Return the (X, Y) coordinate for the center point of the cell that contains the specified text.  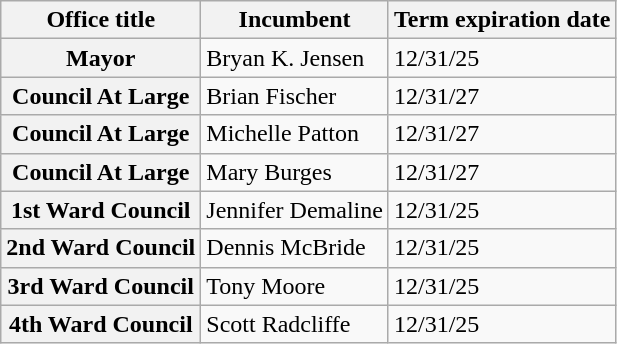
2nd Ward Council (101, 248)
3rd Ward Council (101, 286)
Brian Fischer (295, 96)
Scott Radcliffe (295, 324)
Bryan K. Jensen (295, 58)
Term expiration date (502, 20)
1st Ward Council (101, 210)
Jennifer Demaline (295, 210)
Mayor (101, 58)
Mary Burges (295, 172)
Incumbent (295, 20)
Michelle Patton (295, 134)
Tony Moore (295, 286)
Dennis McBride (295, 248)
4th Ward Council (101, 324)
Office title (101, 20)
